Return (X, Y) of the center of cell containing provided text 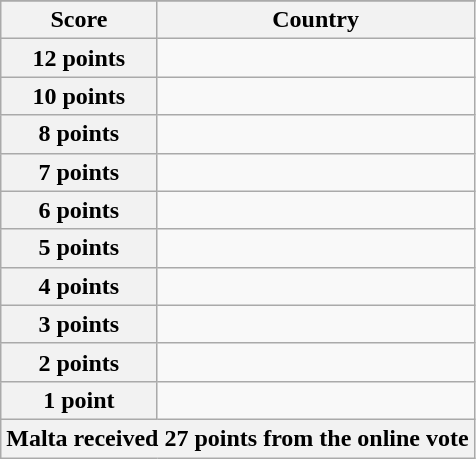
3 points (79, 324)
4 points (79, 286)
Score (79, 20)
12 points (79, 58)
Malta received 27 points from the online vote (238, 438)
7 points (79, 172)
1 point (79, 400)
10 points (79, 96)
2 points (79, 362)
5 points (79, 248)
6 points (79, 210)
8 points (79, 134)
Country (316, 20)
